Search for the cell housing the specified text and yield its [x, y] center coordinate. 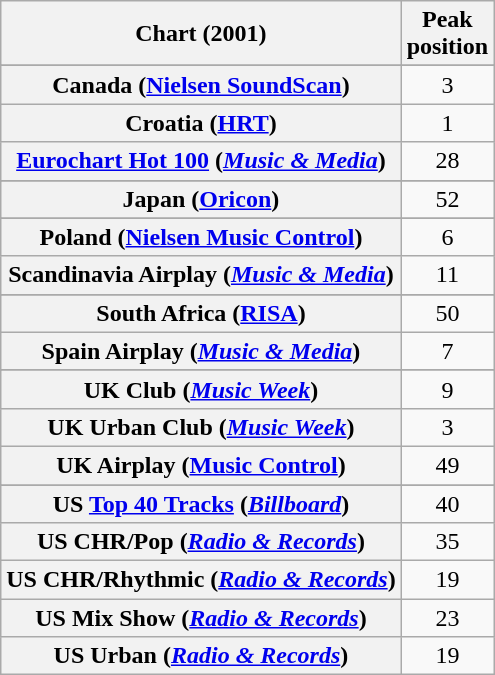
Spain Airplay (Music & Media) [201, 351]
40 [447, 503]
UK Airplay (Music Control) [201, 465]
Japan (Oricon) [201, 199]
23 [447, 618]
35 [447, 542]
50 [447, 313]
1 [447, 123]
US Urban (Radio & Records) [201, 656]
11 [447, 275]
Scandinavia Airplay (Music & Media) [201, 275]
49 [447, 465]
US Mix Show (Radio & Records) [201, 618]
52 [447, 199]
US CHR/Rhythmic (Radio & Records) [201, 580]
South Africa (RISA) [201, 313]
Canada (Nielsen SoundScan) [201, 85]
Chart (2001) [201, 34]
Eurochart Hot 100 (Music & Media) [201, 161]
US Top 40 Tracks (Billboard) [201, 503]
28 [447, 161]
Croatia (HRT) [201, 123]
Peakposition [447, 34]
US CHR/Pop (Radio & Records) [201, 542]
9 [447, 389]
UK Club (Music Week) [201, 389]
6 [447, 237]
Poland (Nielsen Music Control) [201, 237]
7 [447, 351]
UK Urban Club (Music Week) [201, 427]
